Extract the [x, y] coordinate from the center of the cell holding the provided text.  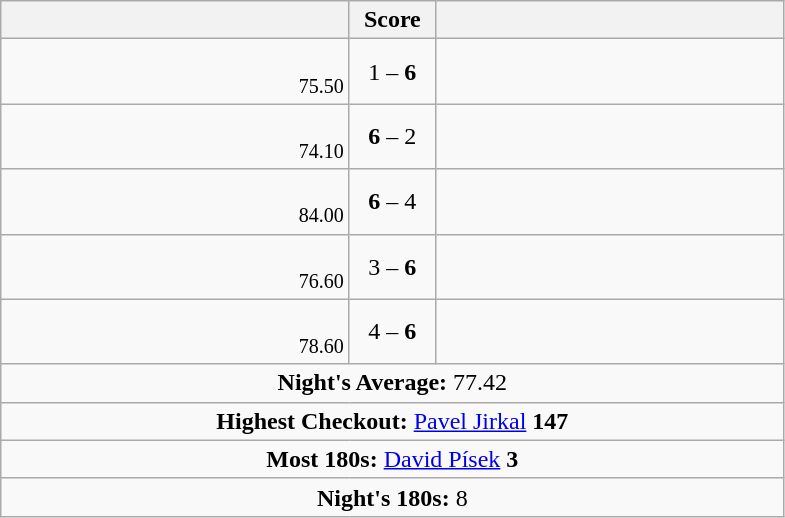
3 – 6 [392, 266]
1 – 6 [392, 72]
75.50 [176, 72]
Night's 180s: 8 [392, 497]
6 – 2 [392, 136]
78.60 [176, 332]
76.60 [176, 266]
84.00 [176, 202]
74.10 [176, 136]
6 – 4 [392, 202]
Most 180s: David Písek 3 [392, 459]
Highest Checkout: Pavel Jirkal 147 [392, 421]
Night's Average: 77.42 [392, 383]
Score [392, 20]
4 – 6 [392, 332]
